For the text-containing cell, return its midpoint in [X, Y] coordinate format. 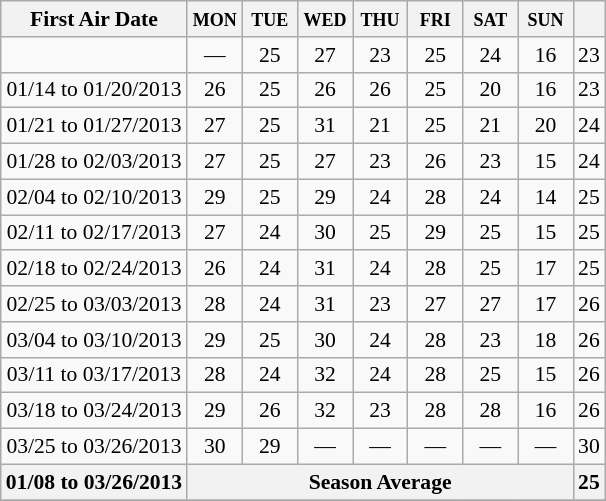
03/11 to 03/17/2013 [94, 375]
03/04 to 03/10/2013 [94, 340]
18 [546, 340]
01/14 to 01/20/2013 [94, 90]
01/28 to 02/03/2013 [94, 162]
First Air Date [94, 19]
03/18 to 03/24/2013 [94, 411]
WED [324, 19]
SAT [490, 19]
01/21 to 01/27/2013 [94, 126]
01/08 to 03/26/2013 [94, 482]
02/25 to 03/03/2013 [94, 304]
14 [546, 197]
SUN [546, 19]
03/25 to 03/26/2013 [94, 447]
FRI [436, 19]
THU [380, 19]
02/04 to 02/10/2013 [94, 197]
MON [214, 19]
Season Average [380, 482]
02/11 to 02/17/2013 [94, 233]
TUE [270, 19]
02/18 to 02/24/2013 [94, 269]
